From the cell containing the given text, extract its center point as [x, y] coordinate. 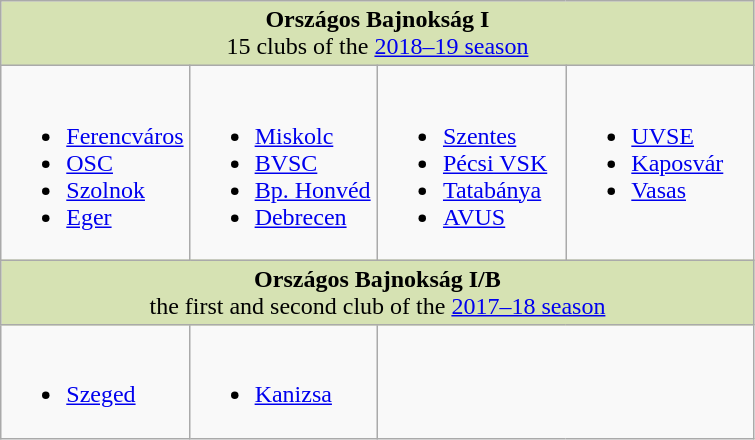
Kanizsa [283, 382]
Országos Bajnokság I15 clubs of the 2018–19 season [378, 34]
Szeged [95, 382]
UVSE Kaposvár Vasas [660, 163]
Ferencváros OSC Szolnok Eger [95, 163]
Országos Bajnokság I/Bthe first and second club of the 2017–18 season [378, 292]
Miskolc BVSC Bp. Honvéd Debrecen [283, 163]
Szentes Pécsi VSK Tatabánya AVUS [471, 163]
